For the text-containing cell, return its midpoint in (x, y) coordinate format. 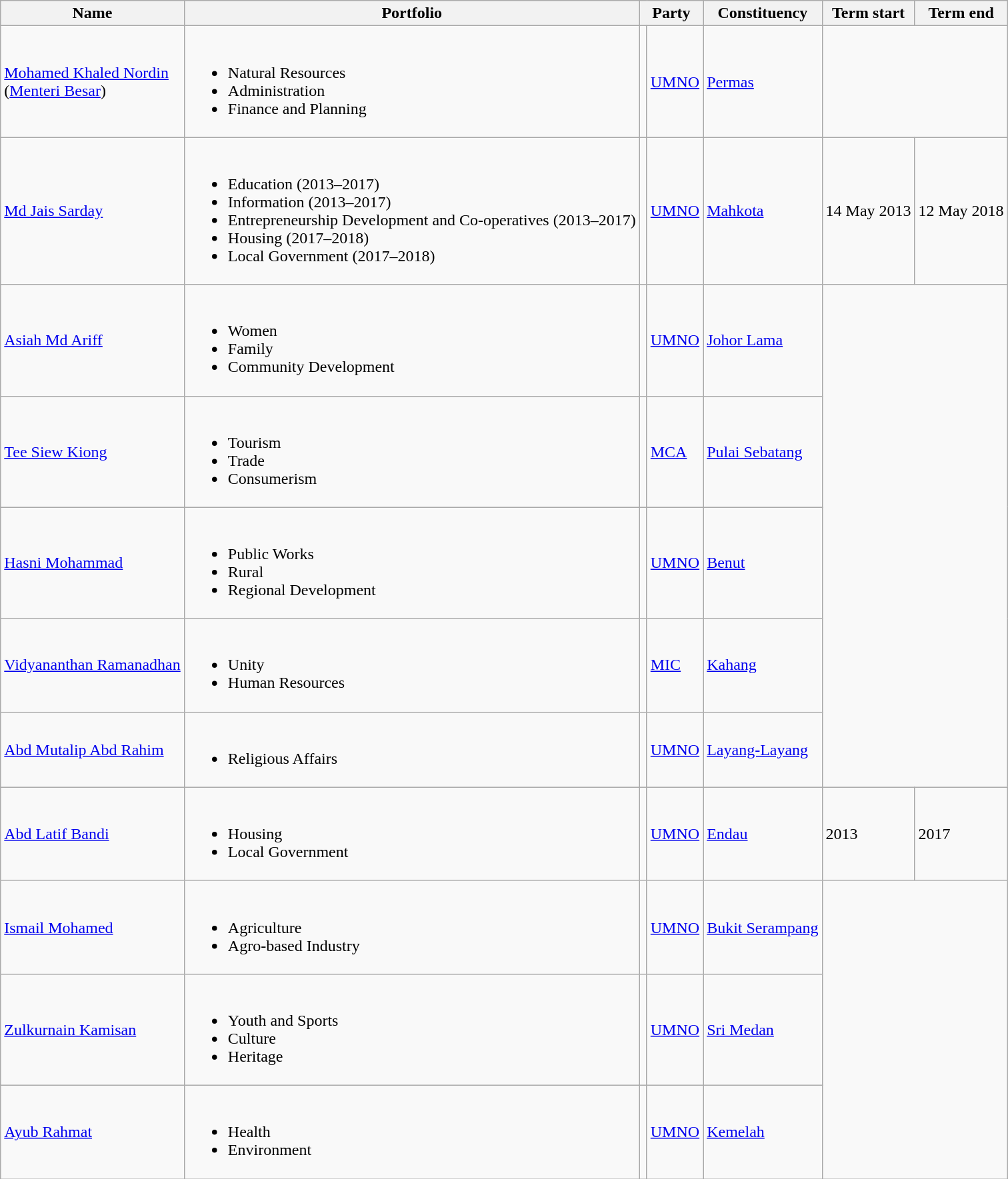
Kahang (763, 665)
Religious Affairs (412, 749)
Term end (961, 13)
Endau (763, 834)
Term start (868, 13)
Education (2013–2017)Information (2013–2017)Entrepreneurship Development and Co-operatives (2013–2017)Housing (2017–2018)Local Government (2017–2018) (412, 211)
2017 (961, 834)
Zulkurnain Kamisan (93, 1029)
Portfolio (412, 13)
Benut (763, 563)
WomenFamilyCommunity Development (412, 340)
Hasni Mohammad (93, 563)
2013 (868, 834)
MCA (675, 452)
Name (93, 13)
HealthEnvironment (412, 1132)
Abd Latif Bandi (93, 834)
Pulai Sebatang (763, 452)
MIC (675, 665)
Asiah Md Ariff (93, 340)
Party (671, 13)
HousingLocal Government (412, 834)
Bukit Serampang (763, 927)
Kemelah (763, 1132)
Constituency (763, 13)
Permas (763, 81)
Mohamed Khaled Nordin (Menteri Besar) (93, 81)
Mahkota (763, 211)
Natural ResourcesAdministrationFinance and Planning (412, 81)
Public WorksRuralRegional Development (412, 563)
UnityHuman Resources (412, 665)
Md Jais Sarday (93, 211)
TourismTradeConsumerism (412, 452)
Ayub Rahmat (93, 1132)
14 May 2013 (868, 211)
Johor Lama (763, 340)
Layang-Layang (763, 749)
AgricultureAgro-based Industry (412, 927)
Vidyananthan Ramanadhan (93, 665)
Youth and SportsCultureHeritage (412, 1029)
Abd Mutalip Abd Rahim (93, 749)
12 May 2018 (961, 211)
Ismail Mohamed (93, 927)
Tee Siew Kiong (93, 452)
Sri Medan (763, 1029)
